Pinpoint the cell where the given text exists, returning its [x, y] midpoint coordinate. 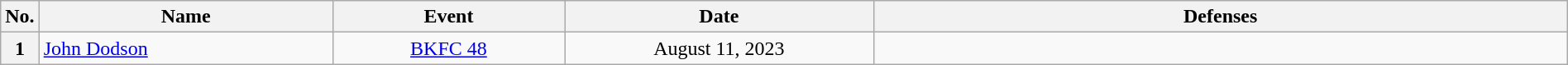
John Dodson [185, 48]
Name [185, 17]
Date [719, 17]
BKFC 48 [448, 48]
No. [20, 17]
August 11, 2023 [719, 48]
1 [20, 48]
Event [448, 17]
Defenses [1221, 17]
